Search for the cell housing the specified text and yield its (X, Y) center coordinate. 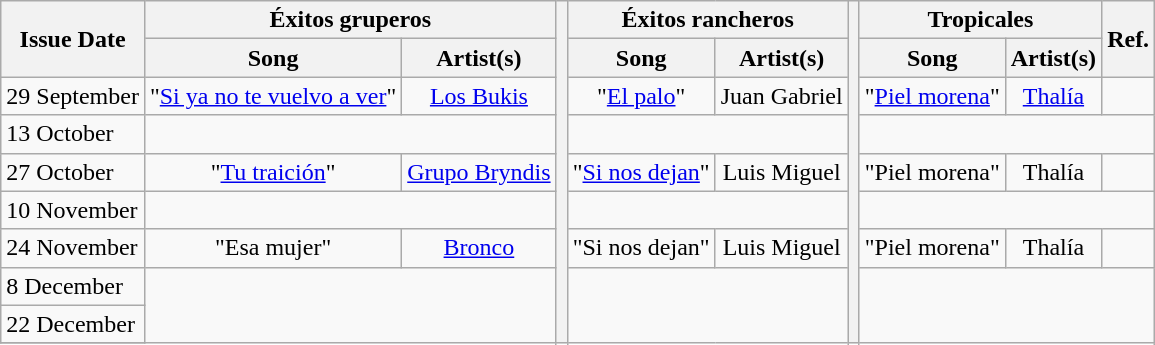
24 November (73, 248)
Éxitos rancheros (708, 20)
27 October (73, 172)
13 October (73, 134)
"Esa mujer" (272, 248)
Ref. (1128, 39)
"Si ya no te vuelvo a ver" (272, 96)
29 September (73, 96)
"Tu traición" (272, 172)
Juan Gabriel (782, 96)
22 December (73, 324)
10 November (73, 210)
Tropicales (980, 20)
Grupo Bryndis (479, 172)
Los Bukis (479, 96)
Bronco (479, 248)
Éxitos gruperos (350, 20)
"El palo" (641, 96)
8 December (73, 286)
Issue Date (73, 39)
